Return the [x, y] coordinate for the center point of the cell that contains the specified text.  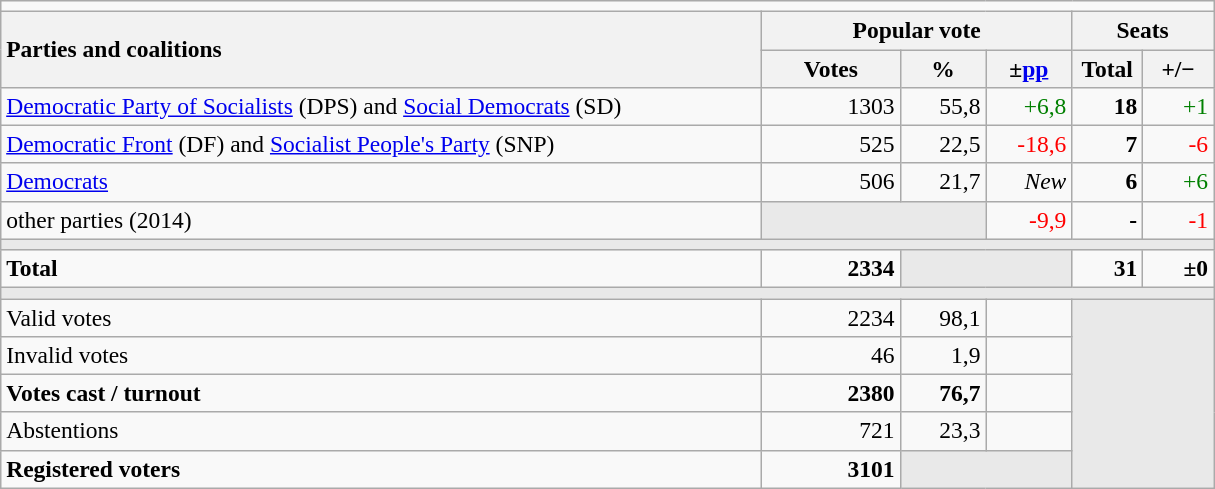
% [943, 68]
Votes cast / turnout [382, 393]
Parties and coalitions [382, 49]
±pp [1029, 68]
2380 [831, 393]
Seats [1143, 30]
+/− [1178, 68]
2334 [831, 268]
Invalid votes [382, 355]
46 [831, 355]
23,3 [943, 431]
18 [1108, 106]
-9,9 [1029, 220]
1303 [831, 106]
-1 [1178, 220]
3101 [831, 469]
506 [831, 182]
Popular vote [917, 30]
New [1029, 182]
31 [1108, 268]
721 [831, 431]
55,8 [943, 106]
Democrats [382, 182]
1,9 [943, 355]
Votes [831, 68]
other parties (2014) [382, 220]
98,1 [943, 317]
Abstentions [382, 431]
Valid votes [382, 317]
-6 [1178, 144]
+1 [1178, 106]
Democratic Front (DF) and Socialist People's Party (SNP) [382, 144]
-18,6 [1029, 144]
76,7 [943, 393]
Registered voters [382, 469]
±0 [1178, 268]
21,7 [943, 182]
- [1108, 220]
+6 [1178, 182]
2234 [831, 317]
6 [1108, 182]
525 [831, 144]
+6,8 [1029, 106]
Democratic Party of Socialists (DPS) and Social Democrats (SD) [382, 106]
22,5 [943, 144]
7 [1108, 144]
